Pinpoint the cell where the given text exists, returning its (X, Y) midpoint coordinate. 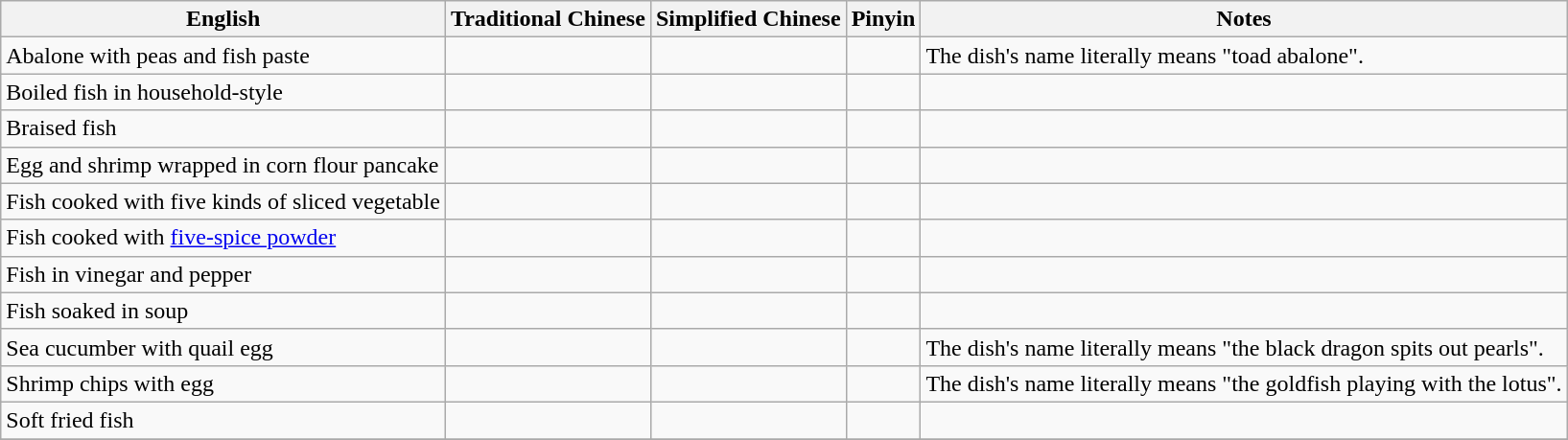
Notes (1244, 19)
Soft fried fish (223, 420)
Boiled fish in household-style (223, 92)
Fish in vinegar and pepper (223, 274)
Fish cooked with five kinds of sliced vegetable (223, 201)
The dish's name literally means "the goldfish playing with the lotus". (1244, 383)
Traditional Chinese (548, 19)
Fish soaked in soup (223, 311)
Egg and shrimp wrapped in corn flour pancake (223, 165)
Simplified Chinese (748, 19)
Fish cooked with five-spice powder (223, 238)
The dish's name literally means "the black dragon spits out pearls". (1244, 347)
Sea cucumber with quail egg (223, 347)
Pinyin (883, 19)
Abalone with peas and fish paste (223, 56)
English (223, 19)
The dish's name literally means "toad abalone". (1244, 56)
Shrimp chips with egg (223, 383)
Braised fish (223, 128)
